Output the [X, Y] coordinate of the center of the cell containing the given text.  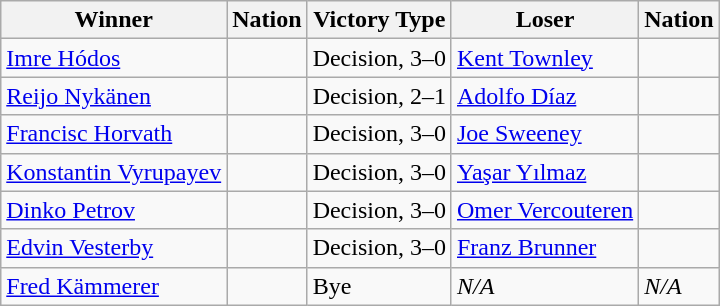
Dinko Petrov [114, 210]
Edvin Vesterby [114, 248]
Francisc Horvath [114, 134]
Omer Vercouteren [544, 210]
Franz Brunner [544, 248]
Adolfo Díaz [544, 96]
Bye [379, 286]
Yaşar Yılmaz [544, 172]
Loser [544, 20]
Imre Hódos [114, 58]
Winner [114, 20]
Fred Kämmerer [114, 286]
Kent Townley [544, 58]
Victory Type [379, 20]
Konstantin Vyrupayev [114, 172]
Decision, 2–1 [379, 96]
Reijo Nykänen [114, 96]
Joe Sweeney [544, 134]
